From the cell containing the given text, extract its center point as (x, y) coordinate. 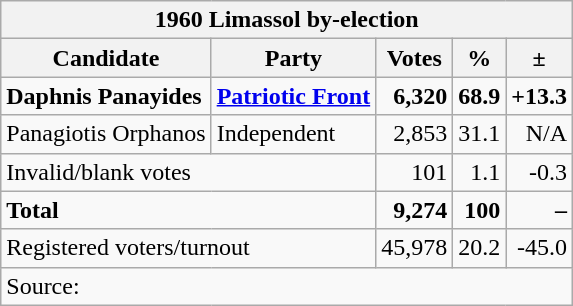
Votes (414, 58)
9,274 (414, 210)
1.1 (480, 172)
% (480, 58)
Panagiotis Orphanos (106, 134)
20.2 (480, 248)
Total (188, 210)
Independent (294, 134)
Patriotic Front (294, 96)
100 (480, 210)
Party (294, 58)
N/A (540, 134)
101 (414, 172)
Daphnis Panayides (106, 96)
+13.3 (540, 96)
Candidate (106, 58)
Source: (287, 286)
1960 Limassol by-election (287, 20)
± (540, 58)
6,320 (414, 96)
-0.3 (540, 172)
2,853 (414, 134)
31.1 (480, 134)
-45.0 (540, 248)
Registered voters/turnout (188, 248)
68.9 (480, 96)
– (540, 210)
45,978 (414, 248)
Invalid/blank votes (188, 172)
